Locate the cell with the specified text and output its [x, y] center coordinate. 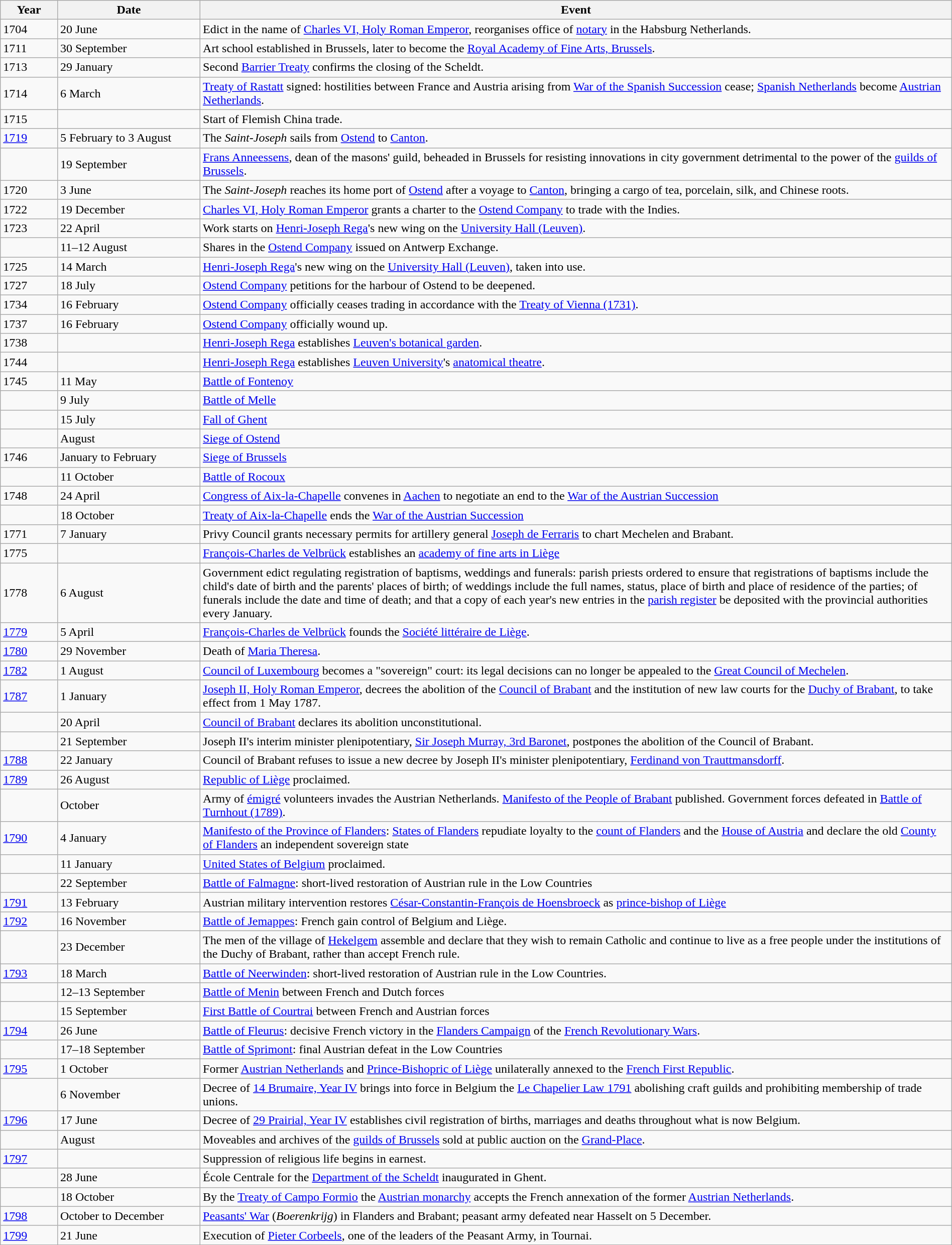
Death of Maria Theresa. [576, 651]
1704 [29, 29]
Ostend Company officially ceases trading in accordance with the Treaty of Vienna (1731). [576, 305]
4 January [129, 838]
Privy Council grants necessary permits for artillery general Joseph de Ferraris to chart Mechelen and Brabant. [576, 534]
Council of Brabant declares its abolition unconstitutional. [576, 722]
1798 [29, 1216]
5 February to 3 August [129, 138]
Joseph II's interim minister plenipotentiary, Sir Joseph Murray, 3rd Baronet, postpones the abolition of the Council of Brabant. [576, 741]
11 October [129, 477]
Battle of Rocoux [576, 477]
Battle of Falmagne: short-lived restoration of Austrian rule in the Low Countries [576, 883]
Henri-Joseph Rega establishes Leuven University's anatomical theatre. [576, 362]
United States of Belgium proclaimed. [576, 864]
October to December [129, 1216]
11 January [129, 864]
Henri-Joseph Rega establishes Leuven's botanical garden. [576, 343]
Moveables and archives of the guilds of Brussels sold at public auction on the Grand-Place. [576, 1140]
First Battle of Courtrai between French and Austrian forces [576, 1011]
The Saint-Joseph reaches its home port of Ostend after a voyage to Canton, bringing a cargo of tea, porcelain, silk, and Chinese roots. [576, 190]
28 June [129, 1178]
October [129, 806]
1780 [29, 651]
1778 [29, 593]
1715 [29, 119]
29 January [129, 67]
Austrian military intervention restores César-Constantin-François de Hoensbroeck as prince-bishop of Liège [576, 902]
21 September [129, 741]
1719 [29, 138]
1794 [29, 1031]
1795 [29, 1069]
6 March [129, 93]
Work starts on Henri-Joseph Rega's new wing on the University Hall (Leuven). [576, 228]
Battle of Neerwinden: short-lived restoration of Austrian rule in the Low Countries. [576, 973]
Battle of Jemappes: French gain control of Belgium and Liège. [576, 921]
1775 [29, 553]
3 June [129, 190]
5 April [129, 632]
Ostend Company officially wound up. [576, 324]
1 January [129, 696]
24 April [129, 496]
1793 [29, 973]
1714 [29, 93]
22 April [129, 228]
Execution of Pieter Corbeels, one of the leaders of the Peasant Army, in Tournai. [576, 1235]
1791 [29, 902]
12–13 September [129, 992]
21 June [129, 1235]
9 July [129, 400]
19 September [129, 164]
1723 [29, 228]
Siege of Ostend [576, 438]
Battle of Menin between French and Dutch forces [576, 992]
Battle of Fleurus: decisive French victory in the Flanders Campaign of the French Revolutionary Wars. [576, 1031]
1 August [129, 670]
22 September [129, 883]
1792 [29, 921]
1734 [29, 305]
The Saint-Joseph sails from Ostend to Canton. [576, 138]
1788 [29, 760]
Date [129, 10]
1725 [29, 267]
1713 [29, 67]
Ostend Company petitions for the harbour of Ostend to be deepened. [576, 286]
22 January [129, 760]
1789 [29, 779]
1779 [29, 632]
By the Treaty of Campo Formio the Austrian monarchy accepts the French annexation of the former Austrian Netherlands. [576, 1197]
18 March [129, 973]
6 November [129, 1095]
Art school established in Brussels, later to become the Royal Academy of Fine Arts, Brussels. [576, 48]
1787 [29, 696]
1771 [29, 534]
17 June [129, 1120]
École Centrale for the Department of the Scheldt inaugurated in Ghent. [576, 1178]
1782 [29, 670]
1737 [29, 324]
14 March [129, 267]
Charles VI, Holy Roman Emperor grants a charter to the Ostend Company to trade with the Indies. [576, 209]
Peasants' War (Boerenkrijg) in Flanders and Brabant; peasant army defeated near Hasselt on 5 December. [576, 1216]
Treaty of Aix-la-Chapelle ends the War of the Austrian Succession [576, 515]
Council of Brabant refuses to issue a new decree by Joseph II's minister plenipotentiary, Ferdinand von Trauttmansdorff. [576, 760]
1720 [29, 190]
Siege of Brussels [576, 458]
Henri-Joseph Rega's new wing on the University Hall (Leuven), taken into use. [576, 267]
6 August [129, 593]
1746 [29, 458]
1738 [29, 343]
Year [29, 10]
François-Charles de Velbrück establishes an academy of fine arts in Liège [576, 553]
Event [576, 10]
1 October [129, 1069]
11 May [129, 381]
1799 [29, 1235]
1722 [29, 209]
20 April [129, 722]
Council of Luxembourg becomes a "sovereign" court: its legal decisions can no longer be appealed to the Great Council of Mechelen. [576, 670]
Battle of Sprimont: final Austrian defeat in the Low Countries [576, 1050]
Second Barrier Treaty confirms the closing of the Scheldt. [576, 67]
13 February [129, 902]
23 December [129, 947]
1797 [29, 1159]
20 June [129, 29]
January to February [129, 458]
Edict in the name of Charles VI, Holy Roman Emperor, reorganises office of notary in the Habsburg Netherlands. [576, 29]
15 July [129, 419]
François-Charles de Velbrück founds the Société littéraire de Liège. [576, 632]
Battle of Melle [576, 400]
Former Austrian Netherlands and Prince-Bishopric of Liège unilaterally annexed to the French First Republic. [576, 1069]
15 September [129, 1011]
1748 [29, 496]
1744 [29, 362]
7 January [129, 534]
Congress of Aix-la-Chapelle convenes in Aachen to negotiate an end to the War of the Austrian Succession [576, 496]
29 November [129, 651]
19 December [129, 209]
1796 [29, 1120]
26 August [129, 779]
17–18 September [129, 1050]
16 November [129, 921]
Fall of Ghent [576, 419]
Start of Flemish China trade. [576, 119]
11–12 August [129, 247]
Suppression of religious life begins in earnest. [576, 1159]
1745 [29, 381]
18 July [129, 286]
30 September [129, 48]
26 June [129, 1031]
Republic of Liège proclaimed. [576, 779]
Decree of 29 Prairial, Year IV establishes civil registration of births, marriages and deaths throughout what is now Belgium. [576, 1120]
1790 [29, 838]
1727 [29, 286]
Shares in the Ostend Company issued on Antwerp Exchange. [576, 247]
1711 [29, 48]
Battle of Fontenoy [576, 381]
